Determine the [x, y] coordinate at the center of the cell enclosing the given text.  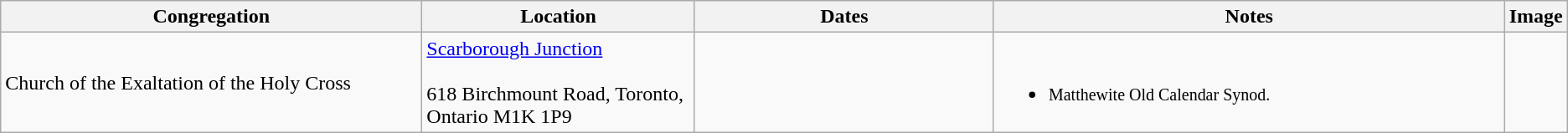
Location [558, 17]
Congregation [211, 17]
Dates [844, 17]
Scarborough Junction618 Birchmount Road, Toronto, Ontario M1K 1P9 [558, 82]
Church of the Exaltation of the Holy Cross [211, 82]
Notes [1249, 17]
Image [1536, 17]
Matthewite Old Calendar Synod. [1249, 82]
